Locate the cell with the specified text and output its [x, y] center coordinate. 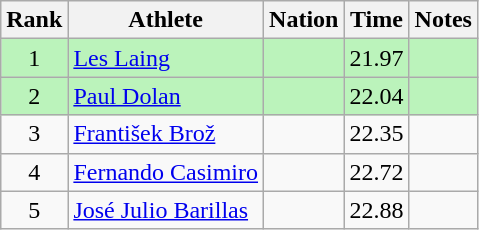
Les Laing [166, 58]
5 [34, 210]
Time [376, 20]
4 [34, 172]
Fernando Casimiro [166, 172]
22.04 [376, 96]
Paul Dolan [166, 96]
František Brož [166, 134]
3 [34, 134]
22.88 [376, 210]
Nation [304, 20]
2 [34, 96]
Rank [34, 20]
José Julio Barillas [166, 210]
22.35 [376, 134]
Notes [443, 20]
1 [34, 58]
Athlete [166, 20]
21.97 [376, 58]
22.72 [376, 172]
